Return [X, Y] of the center of cell containing provided text 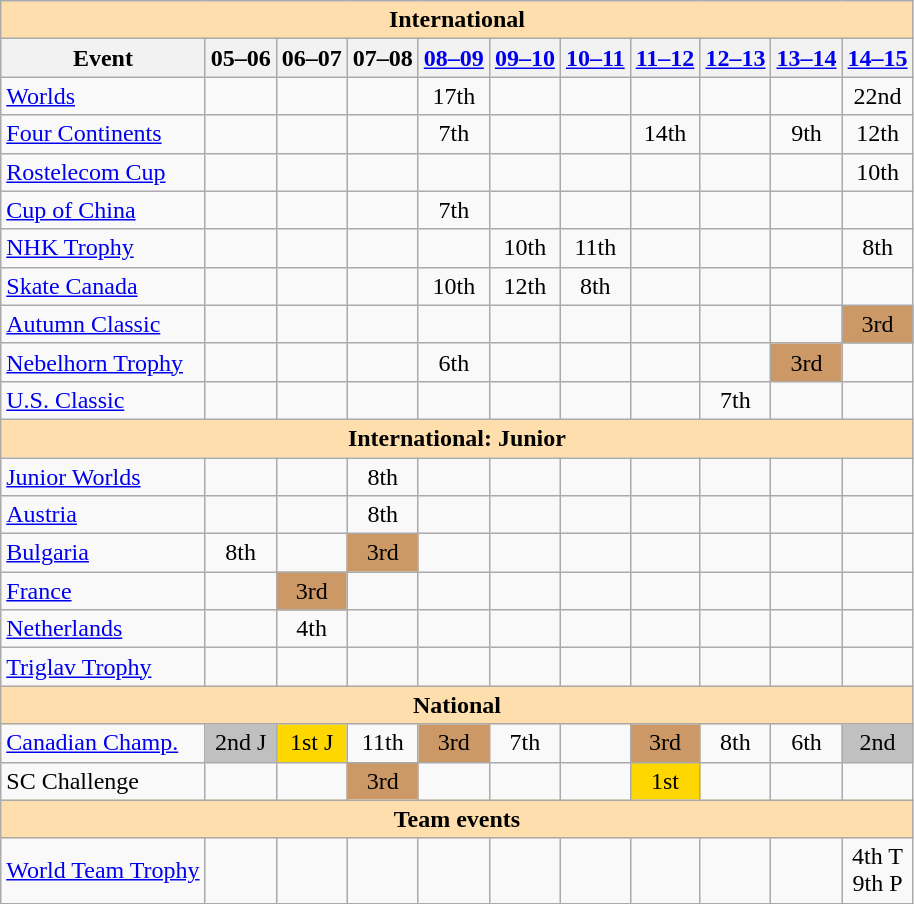
Netherlands [103, 629]
International [457, 20]
2nd J [240, 743]
Worlds [103, 96]
10–11 [595, 58]
Skate Canada [103, 286]
Cup of China [103, 210]
2nd [878, 743]
Bulgaria [103, 553]
Four Continents [103, 134]
05–06 [240, 58]
SC Challenge [103, 781]
06–07 [312, 58]
12–13 [736, 58]
17th [454, 96]
Autumn Classic [103, 324]
1st J [312, 743]
International: Junior [457, 438]
4th T 9th P [878, 870]
22nd [878, 96]
1st [665, 781]
11–12 [665, 58]
Nebelhorn Trophy [103, 362]
U.S. Classic [103, 400]
13–14 [806, 58]
Team events [457, 819]
14–15 [878, 58]
National [457, 705]
4th [312, 629]
Canadian Champ. [103, 743]
Triglav Trophy [103, 667]
Austria [103, 515]
Junior Worlds [103, 477]
Event [103, 58]
NHK Trophy [103, 248]
World Team Trophy [103, 870]
9th [806, 134]
France [103, 591]
09–10 [524, 58]
Rostelecom Cup [103, 172]
08–09 [454, 58]
07–08 [382, 58]
14th [665, 134]
